Find where the given text appears and provide that cell's center as (X, Y) coordinate. 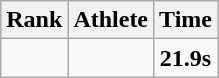
21.9s (186, 58)
Rank (34, 20)
Athlete (111, 20)
Time (186, 20)
